Find where the given text appears and provide that cell's center as [x, y] coordinate. 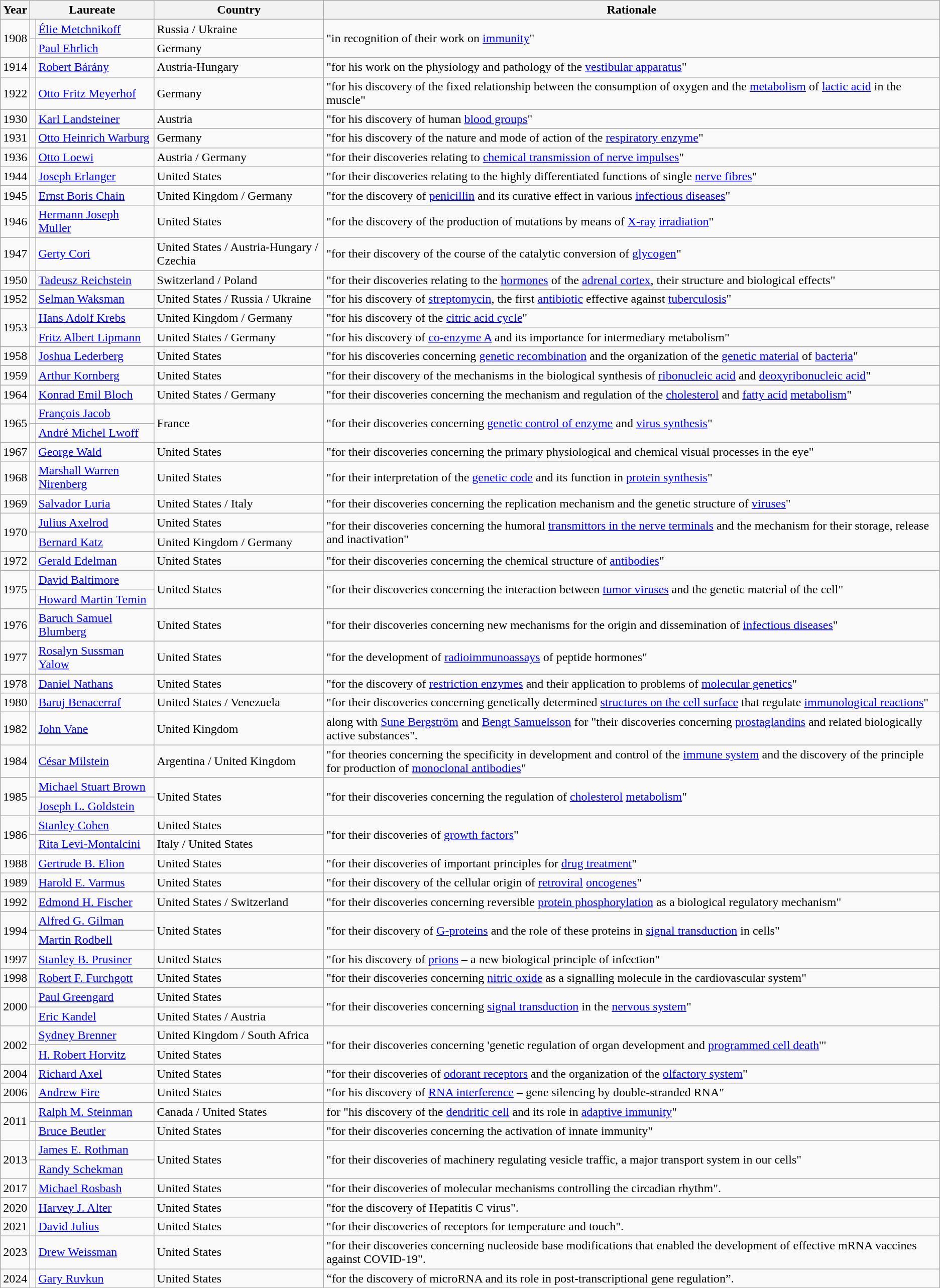
Gerald Edelman [95, 561]
Julius Axelrod [95, 523]
Argentina / United Kingdom [239, 761]
1977 [15, 658]
1972 [15, 561]
Baruj Benacerraf [95, 703]
1976 [15, 625]
"for their discoveries relating to the hormones of the adrenal cortex, their structure and biological effects" [632, 280]
Ernst Boris Chain [95, 195]
Howard Martin Temin [95, 599]
"for his discovery of prions – a new biological principle of infection" [632, 959]
Michael Rosbash [95, 1188]
2017 [15, 1188]
Hermann Joseph Muller [95, 221]
1914 [15, 67]
André Michel Lwoff [95, 433]
"for his discovery of the citric acid cycle" [632, 318]
1936 [15, 157]
1964 [15, 395]
France [239, 423]
"for their discoveries concerning 'genetic regulation of organ development and programmed cell death'" [632, 1045]
1994 [15, 930]
United States / Italy [239, 503]
2021 [15, 1226]
"for their discoveries concerning nucleoside base modifications that enabled the development of effective mRNA vaccines against COVID-19". [632, 1252]
Gary Ruvkun [95, 1278]
"for their discovery of the course of the catalytic conversion of glycogen" [632, 254]
Stanley Cohen [95, 825]
1985 [15, 797]
2004 [15, 1074]
Tadeusz Reichstein [95, 280]
"for their discovery of G-proteins and the role of these proteins in signal transduction in cells" [632, 930]
1992 [15, 901]
United Kingdom [239, 729]
"for their discoveries of receptors for temperature and touch". [632, 1226]
1998 [15, 978]
"for their discoveries concerning the primary physiological and chemical visual processes in the eye" [632, 452]
Karl Landsteiner [95, 119]
"for their discoveries concerning genetic control of enzyme and virus synthesis" [632, 423]
1967 [15, 452]
1978 [15, 684]
1965 [15, 423]
United States / Russia / Ukraine [239, 299]
2020 [15, 1207]
2006 [15, 1093]
"for their discoveries concerning the interaction between tumor viruses and the genetic material of the cell" [632, 589]
2013 [15, 1160]
Rosalyn Sussman Yalow [95, 658]
Rationale [632, 10]
Joshua Lederberg [95, 356]
1908 [15, 39]
David Baltimore [95, 580]
"for his discovery of streptomycin, the first antibiotic effective against tuberculosis" [632, 299]
Year [15, 10]
Marshall Warren Nirenberg [95, 478]
Canada / United States [239, 1112]
Robert F. Furchgott [95, 978]
1988 [15, 863]
"for the discovery of penicillin and its curative effect in various infectious diseases" [632, 195]
"for his discovery of the fixed relationship between the consumption of oxygen and the metabolism of lactic acid in the muscle" [632, 93]
“for the discovery of microRNA and its role in post-transcriptional gene regulation”. [632, 1278]
Eric Kandel [95, 1016]
1959 [15, 375]
Gerty Cori [95, 254]
"for their discoveries of growth factors" [632, 835]
Harold E. Varmus [95, 882]
Gertrude B. Elion [95, 863]
César Milstein [95, 761]
Hans Adolf Krebs [95, 318]
1975 [15, 589]
1950 [15, 280]
1945 [15, 195]
"for their interpretation of the genetic code and its function in protein synthesis" [632, 478]
"for their discoveries concerning the humoral transmittors in the nerve terminals and the mechanism for their storage, release and inactivation" [632, 532]
United States / Austria-Hungary / Czechia [239, 254]
1982 [15, 729]
Fritz Albert Lipmann [95, 337]
Ralph M. Steinman [95, 1112]
1958 [15, 356]
"for their discoveries concerning nitric oxide as a signalling molecule in the cardiovascular system" [632, 978]
1969 [15, 503]
United States / Switzerland [239, 901]
"for the discovery of the production of mutations by means of X-ray irradiation" [632, 221]
Stanley B. Prusiner [95, 959]
"for their discoveries concerning the activation of innate immunity" [632, 1131]
"for their discoveries of important principles for drug treatment" [632, 863]
James E. Rothman [95, 1150]
United Kingdom / South Africa [239, 1036]
John Vane [95, 729]
Paul Greengard [95, 997]
2000 [15, 1007]
United States / Venezuela [239, 703]
"for their discoveries concerning genetically determined structures on the cell surface that regulate immunological reactions" [632, 703]
Élie Metchnikoff [95, 29]
Harvey J. Alter [95, 1207]
"for their discoveries concerning signal transduction in the nervous system" [632, 1007]
1930 [15, 119]
Rita Levi-Montalcini [95, 844]
"for the development of radioimmunoassays of peptide hormones" [632, 658]
Baruch Samuel Blumberg [95, 625]
Martin Rodbell [95, 940]
Country [239, 10]
Drew Weissman [95, 1252]
Richard Axel [95, 1074]
1986 [15, 835]
2024 [15, 1278]
Russia / Ukraine [239, 29]
"for their discoveries of molecular mechanisms controlling the circadian rhythm". [632, 1188]
1980 [15, 703]
1922 [15, 93]
Sydney Brenner [95, 1036]
"for their discovery of the cellular origin of retroviral oncogenes" [632, 882]
Andrew Fire [95, 1093]
Bruce Beutler [95, 1131]
"for their discoveries concerning new mechanisms for the origin and dissemination of infectious diseases" [632, 625]
1970 [15, 532]
Robert Bárány [95, 67]
1947 [15, 254]
1997 [15, 959]
1952 [15, 299]
Joseph Erlanger [95, 176]
"for their discoveries relating to the highly differentiated functions of single nerve fibres" [632, 176]
"for his discovery of the nature and mode of action of the respiratory enzyme" [632, 138]
Austria [239, 119]
George Wald [95, 452]
"for the discovery of restriction enzymes and their application to problems of molecular genetics" [632, 684]
Paul Ehrlich [95, 48]
"for their discoveries concerning the mechanism and regulation of the cholesterol and fatty acid metabolism" [632, 395]
Edmond H. Fischer [95, 901]
Italy / United States [239, 844]
1953 [15, 328]
Joseph L. Goldstein [95, 806]
Switzerland / Poland [239, 280]
"for the discovery of Hepatitis C virus". [632, 1207]
Konrad Emil Bloch [95, 395]
2023 [15, 1252]
Alfred G. Gilman [95, 921]
"for their discoveries concerning the regulation of cholesterol metabolism" [632, 797]
"for their discoveries concerning the chemical structure of antibodies" [632, 561]
Randy Schekman [95, 1169]
Daniel Nathans [95, 684]
Laureate [92, 10]
François Jacob [95, 414]
David Julius [95, 1226]
Otto Fritz Meyerhof [95, 93]
"for his discovery of human blood groups" [632, 119]
Otto Heinrich Warburg [95, 138]
"for their discoveries of odorant receptors and the organization of the olfactory system" [632, 1074]
Selman Waksman [95, 299]
Austria / Germany [239, 157]
"for his work on the physiology and pathology of the vestibular apparatus" [632, 67]
1931 [15, 138]
2002 [15, 1045]
Austria-Hungary [239, 67]
"for their discoveries of machinery regulating vesicle traffic, a major transport system in our cells" [632, 1160]
along with Sune Bergström and Bengt Samuelsson for "their discoveries concerning prostaglandins and related biologically active substances". [632, 729]
1946 [15, 221]
"for their discoveries relating to chemical transmission of nerve impulses" [632, 157]
"for his discovery of RNA interference – gene silencing by double-stranded RNA" [632, 1093]
H. Robert Horvitz [95, 1055]
"for their discoveries concerning reversible protein phosphorylation as a biological regulatory mechanism" [632, 901]
Salvador Luria [95, 503]
1984 [15, 761]
"in recognition of their work on immunity" [632, 39]
Arthur Kornberg [95, 375]
"for his discoveries concerning genetic recombination and the organization of the genetic material of bacteria" [632, 356]
"for his discovery of co-enzyme A and its importance for intermediary metabolism" [632, 337]
Michael Stuart Brown [95, 787]
1989 [15, 882]
for "his discovery of the dendritic cell and its role in adaptive immunity" [632, 1112]
2011 [15, 1121]
"for their discoveries concerning the replication mechanism and the genetic structure of viruses" [632, 503]
"for their discovery of the mechanisms in the biological synthesis of ribonucleic acid and deoxyribonucleic acid" [632, 375]
Otto Loewi [95, 157]
1968 [15, 478]
United States / Austria [239, 1016]
1944 [15, 176]
Bernard Katz [95, 542]
